For the text-containing cell, return its midpoint in (x, y) coordinate format. 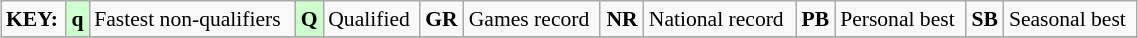
Q (309, 19)
NR (622, 19)
Seasonal best (1070, 19)
Games record (532, 19)
PB (816, 19)
National record (720, 19)
GR (442, 19)
Qualified (371, 19)
q (78, 19)
SB (985, 19)
Personal best (900, 19)
Fastest non-qualifiers (192, 19)
KEY: (34, 19)
